Pinpoint the cell where the given text exists, returning its [X, Y] midpoint coordinate. 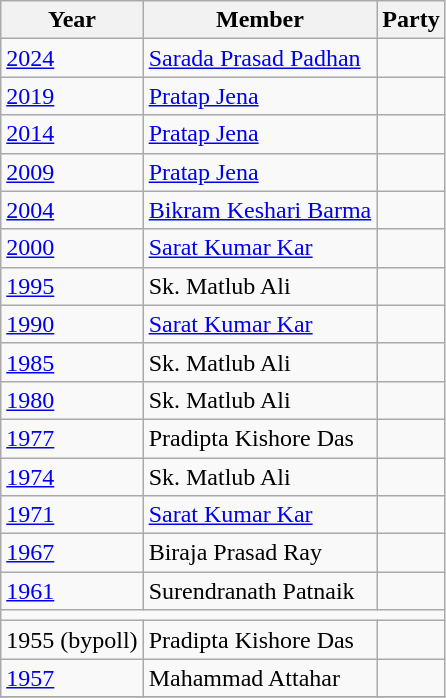
2024 [72, 58]
Year [72, 20]
1977 [72, 438]
1955 (bypoll) [72, 640]
1961 [72, 591]
1985 [72, 362]
2014 [72, 134]
Bikram Keshari Barma [260, 210]
Biraja Prasad Ray [260, 553]
Member [260, 20]
1957 [72, 678]
1974 [72, 477]
Mahammad Attahar [260, 678]
1995 [72, 286]
2019 [72, 96]
2000 [72, 248]
1980 [72, 400]
1990 [72, 324]
Surendranath Patnaik [260, 591]
Party [411, 20]
2004 [72, 210]
1971 [72, 515]
1967 [72, 553]
2009 [72, 172]
Sarada Prasad Padhan [260, 58]
